Search for the cell housing the specified text and yield its (x, y) center coordinate. 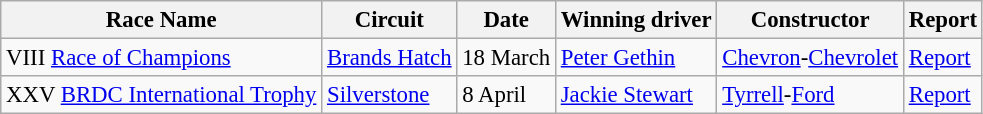
Brands Hatch (390, 58)
18 March (506, 58)
Jackie Stewart (636, 95)
Tyrrell-Ford (810, 95)
XXV BRDC International Trophy (162, 95)
Peter Gethin (636, 58)
Constructor (810, 20)
Chevron-Chevrolet (810, 58)
Winning driver (636, 20)
8 April (506, 95)
Race Name (162, 20)
Silverstone (390, 95)
VIII Race of Champions (162, 58)
Circuit (390, 20)
Date (506, 20)
